Find where the given text appears and provide that cell's center as (X, Y) coordinate. 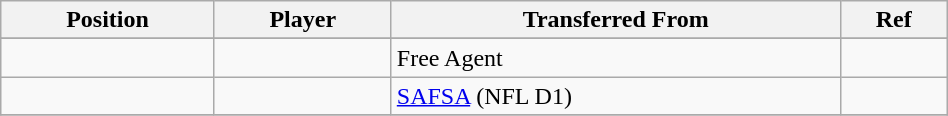
Free Agent (616, 58)
Position (108, 20)
Player (302, 20)
Transferred From (616, 20)
Ref (894, 20)
SAFSA (NFL D1) (616, 96)
